Extract the [x, y] coordinate from the center of the cell holding the provided text.  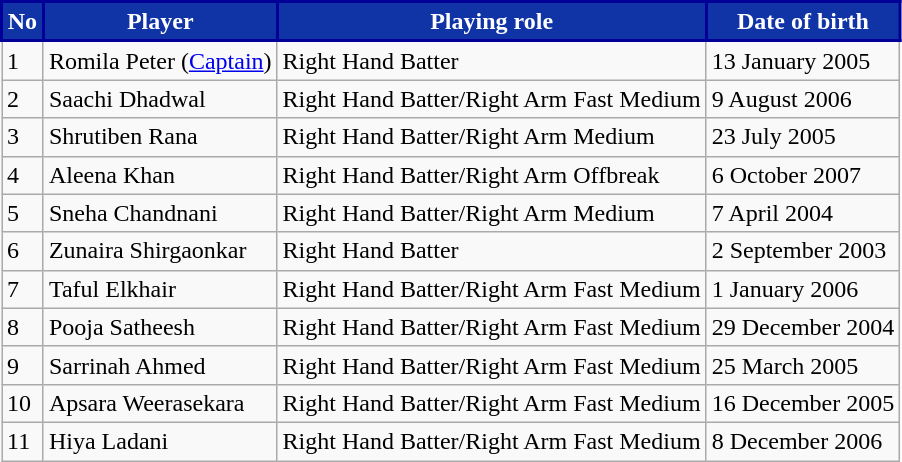
13 January 2005 [803, 60]
1 January 2006 [803, 289]
No [23, 22]
29 December 2004 [803, 327]
8 [23, 327]
7 [23, 289]
25 March 2005 [803, 365]
Pooja Satheesh [160, 327]
5 [23, 213]
Taful Elkhair [160, 289]
Hiya Ladani [160, 441]
4 [23, 175]
Player [160, 22]
6 October 2007 [803, 175]
2 September 2003 [803, 251]
Apsara Weerasekara [160, 403]
1 [23, 60]
Aleena Khan [160, 175]
10 [23, 403]
Saachi Dhadwal [160, 99]
6 [23, 251]
2 [23, 99]
11 [23, 441]
16 December 2005 [803, 403]
Zunaira Shirgaonkar [160, 251]
Right Hand Batter/Right Arm Offbreak [492, 175]
7 April 2004 [803, 213]
Romila Peter (Captain) [160, 60]
Sarrinah Ahmed [160, 365]
23 July 2005 [803, 137]
Sneha Chandnani [160, 213]
9 August 2006 [803, 99]
9 [23, 365]
Playing role [492, 22]
8 December 2006 [803, 441]
Date of birth [803, 22]
3 [23, 137]
Shrutiben Rana [160, 137]
